Return the [x, y] coordinate for the center point of the cell that contains the specified text.  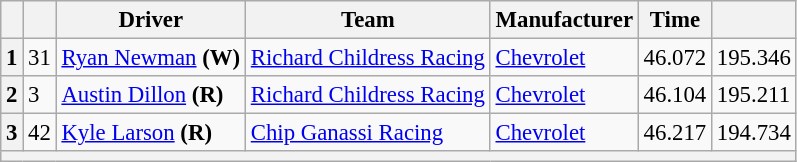
46.217 [674, 133]
Ryan Newman (W) [150, 58]
Team [368, 20]
46.104 [674, 95]
1 [12, 58]
2 [12, 95]
Chip Ganassi Racing [368, 133]
Kyle Larson (R) [150, 133]
Manufacturer [564, 20]
Driver [150, 20]
46.072 [674, 58]
194.734 [754, 133]
Time [674, 20]
42 [40, 133]
195.346 [754, 58]
Austin Dillon (R) [150, 95]
195.211 [754, 95]
31 [40, 58]
